Return (X, Y) of the center of cell containing provided text 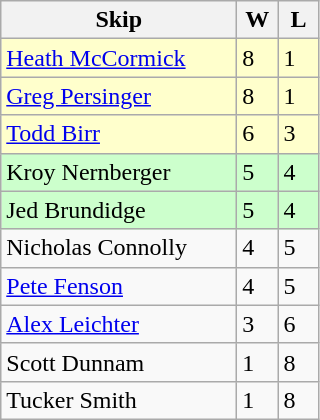
Scott Dunnam (119, 362)
Pete Fenson (119, 286)
Tucker Smith (119, 400)
W (258, 20)
Greg Persinger (119, 96)
Todd Birr (119, 134)
Heath McCormick (119, 58)
L (298, 20)
Kroy Nernberger (119, 172)
Skip (119, 20)
Nicholas Connolly (119, 248)
Jed Brundidge (119, 210)
Alex Leichter (119, 324)
